Output the (x, y) coordinate of the center of the cell containing the given text.  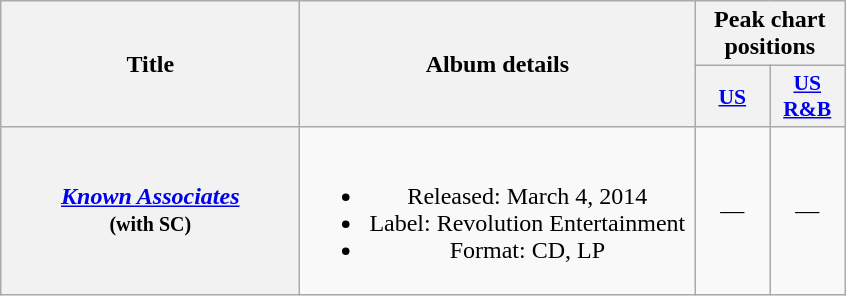
US R&B (808, 96)
Peak chart positions (770, 34)
Title (150, 64)
Released: March 4, 2014Label: Revolution EntertainmentFormat: CD, LP (498, 210)
Album details (498, 64)
Known Associates(with SC) (150, 210)
US (732, 96)
